From the cell containing the given text, extract its center point as [x, y] coordinate. 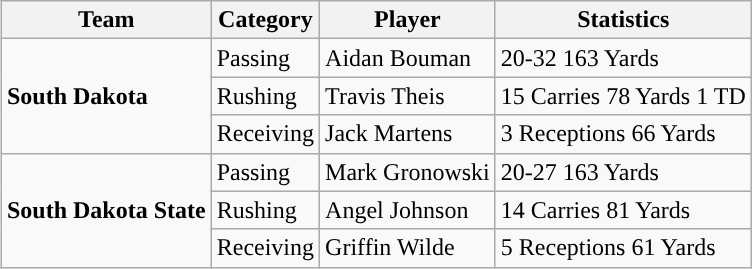
15 Carries 78 Yards 1 TD [623, 96]
Team [106, 20]
Jack Martens [408, 134]
20-32 163 Yards [623, 58]
Statistics [623, 20]
Travis Theis [408, 96]
Mark Gronowski [408, 172]
5 Receptions 61 Yards [623, 248]
Angel Johnson [408, 210]
South Dakota State [106, 210]
20-27 163 Yards [623, 172]
Category [265, 20]
Aidan Bouman [408, 58]
Player [408, 20]
South Dakota [106, 96]
14 Carries 81 Yards [623, 210]
Griffin Wilde [408, 248]
3 Receptions 66 Yards [623, 134]
